For the text-containing cell, return its midpoint in [x, y] coordinate format. 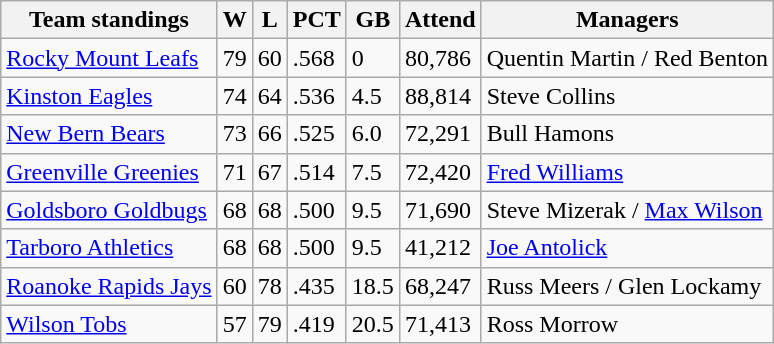
PCT [316, 20]
68,247 [440, 286]
78 [270, 286]
71 [234, 172]
W [234, 20]
Attend [440, 20]
New Bern Bears [109, 134]
6.0 [372, 134]
.435 [316, 286]
.419 [316, 324]
72,291 [440, 134]
80,786 [440, 58]
88,814 [440, 96]
Russ Meers / Glen Lockamy [627, 286]
4.5 [372, 96]
Steve Collins [627, 96]
18.5 [372, 286]
64 [270, 96]
7.5 [372, 172]
Ross Morrow [627, 324]
57 [234, 324]
71,413 [440, 324]
Team standings [109, 20]
Greenville Greenies [109, 172]
Goldsboro Goldbugs [109, 210]
Roanoke Rapids Jays [109, 286]
72,420 [440, 172]
67 [270, 172]
Tarboro Athletics [109, 248]
66 [270, 134]
71,690 [440, 210]
Bull Hamons [627, 134]
.525 [316, 134]
0 [372, 58]
Joe Antolick [627, 248]
Fred Williams [627, 172]
74 [234, 96]
Managers [627, 20]
.514 [316, 172]
Steve Mizerak / Max Wilson [627, 210]
41,212 [440, 248]
Rocky Mount Leafs [109, 58]
.568 [316, 58]
Quentin Martin / Red Benton [627, 58]
.536 [316, 96]
GB [372, 20]
Wilson Tobs [109, 324]
73 [234, 134]
L [270, 20]
20.5 [372, 324]
Kinston Eagles [109, 96]
